Extract the [x, y] coordinate from the center of the cell holding the provided text.  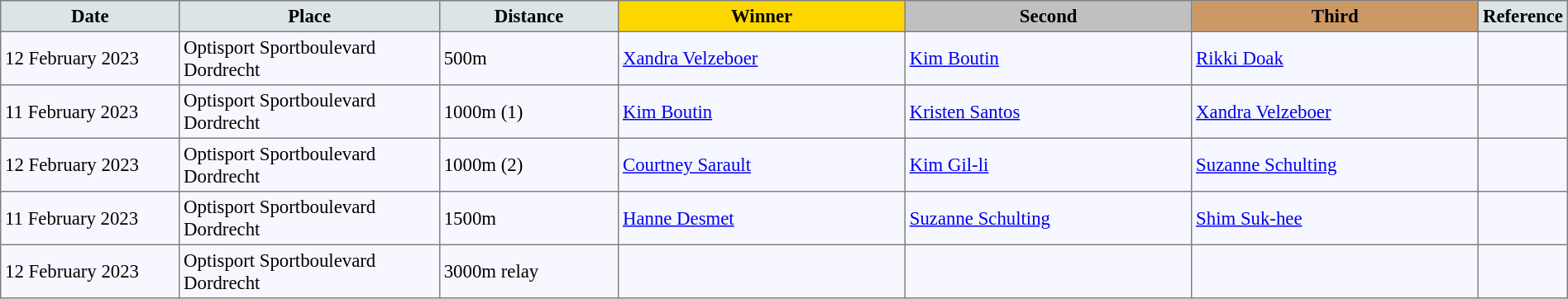
Winner [762, 17]
Courtney Sarault [762, 164]
Date [90, 17]
500m [528, 58]
Third [1335, 17]
Hanne Desmet [762, 218]
Kristen Santos [1049, 112]
Second [1049, 17]
Place [309, 17]
1000m (2) [528, 164]
Distance [528, 17]
Kim Gil-li [1049, 164]
Rikki Doak [1335, 58]
Shim Suk-hee [1335, 218]
1500m [528, 218]
3000m relay [528, 271]
Reference [1523, 17]
1000m (1) [528, 112]
